Return the (X, Y) coordinate for the center point of the cell that contains the specified text.  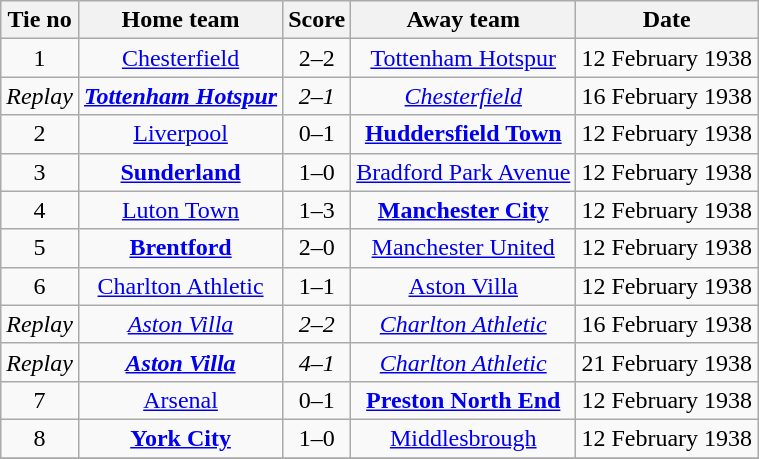
Arsenal (180, 400)
Manchester United (464, 248)
Luton Town (180, 210)
6 (40, 286)
5 (40, 248)
Liverpool (180, 134)
Home team (180, 20)
1–3 (317, 210)
2 (40, 134)
7 (40, 400)
21 February 1938 (667, 362)
1–1 (317, 286)
Middlesbrough (464, 438)
Bradford Park Avenue (464, 172)
1 (40, 58)
4–1 (317, 362)
York City (180, 438)
8 (40, 438)
Brentford (180, 248)
Preston North End (464, 400)
4 (40, 210)
Date (667, 20)
2–1 (317, 96)
Away team (464, 20)
2–0 (317, 248)
Manchester City (464, 210)
Tie no (40, 20)
3 (40, 172)
Huddersfield Town (464, 134)
Score (317, 20)
Sunderland (180, 172)
